Capture the cell that displays the provided text and extract its [x, y] central coordinate. 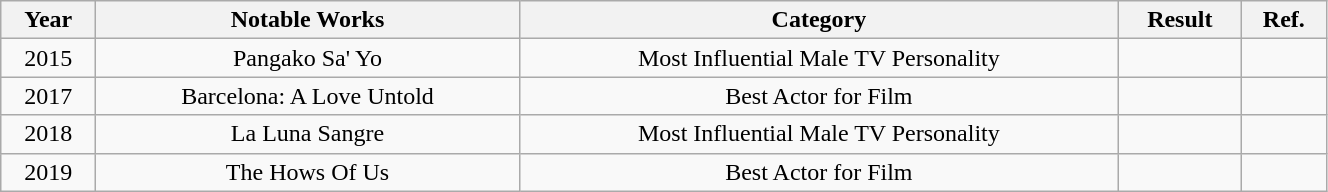
Ref. [1284, 20]
Barcelona: A Love Untold [308, 96]
The Hows Of Us [308, 172]
2017 [48, 96]
Result [1180, 20]
Pangako Sa' Yo [308, 58]
2019 [48, 172]
2018 [48, 134]
La Luna Sangre [308, 134]
Category [818, 20]
Year [48, 20]
Notable Works [308, 20]
2015 [48, 58]
